Output the (X, Y) coordinate of the center of the cell containing the given text.  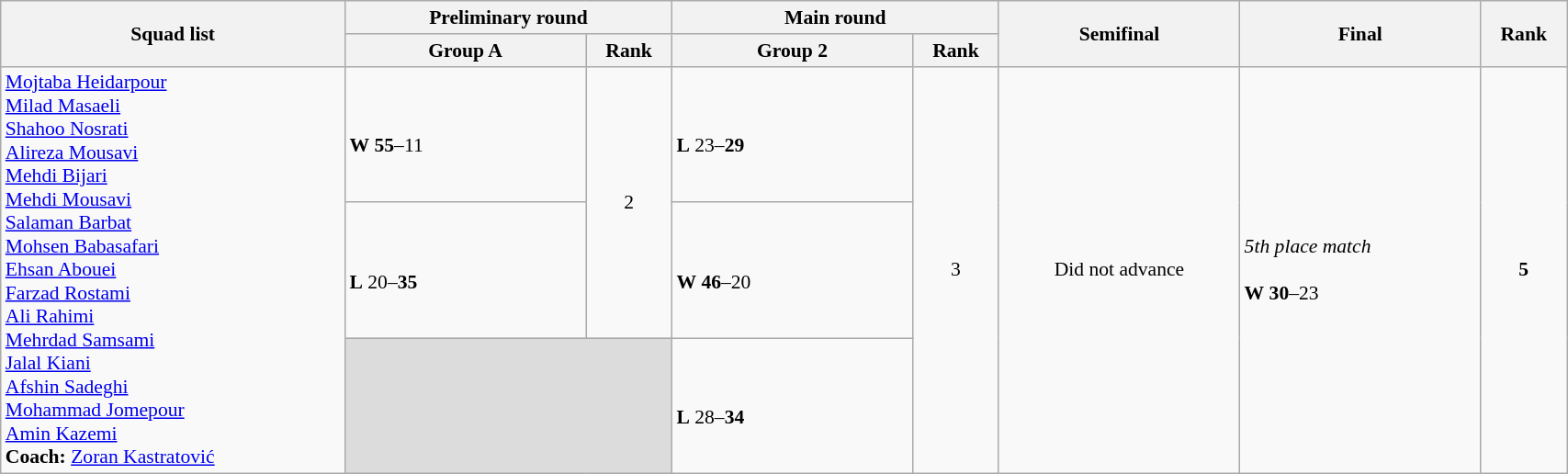
Squad list (173, 33)
L 20–35 (465, 270)
L 23–29 (792, 134)
5th place matchW 30–23 (1360, 270)
Did not advance (1119, 270)
Preliminary round (508, 17)
Semifinal (1119, 33)
3 (956, 270)
2 (629, 202)
Final (1360, 33)
5 (1524, 270)
Main round (835, 17)
W 46–20 (792, 270)
W 55–11 (465, 134)
Group A (465, 51)
L 28–34 (792, 406)
Group 2 (792, 51)
